Return [x, y] of the center of cell containing provided text 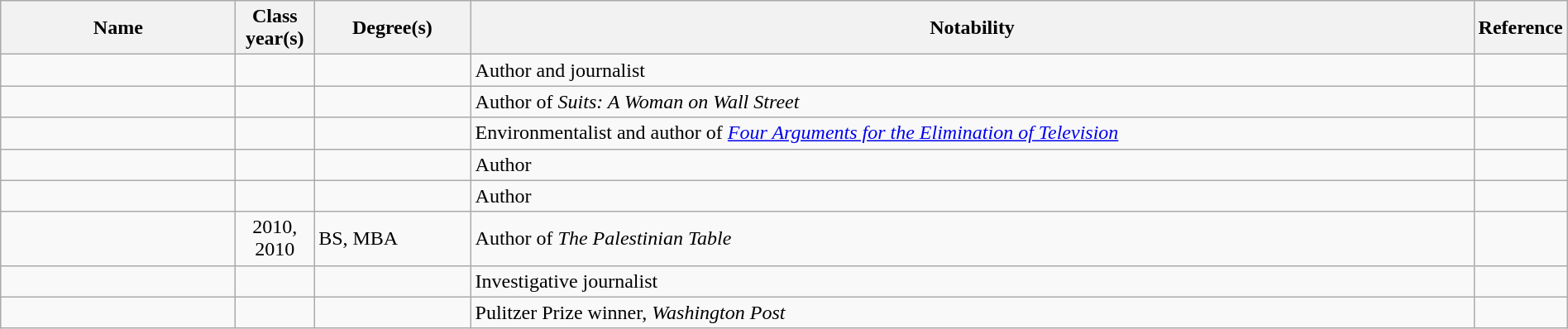
Degree(s) [392, 28]
BS, MBA [392, 238]
Notability [973, 28]
Reference [1520, 28]
Investigative journalist [973, 281]
Author and journalist [973, 70]
Environmentalist and author of Four Arguments for the Elimination of Television [973, 133]
2010, 2010 [275, 238]
Class year(s) [275, 28]
Author of Suits: A Woman on Wall Street [973, 102]
Pulitzer Prize winner, Washington Post [973, 312]
Name [118, 28]
Author of The Palestinian Table [973, 238]
